Detect which cell encompasses the target text, then output its (x, y) center coordinate. 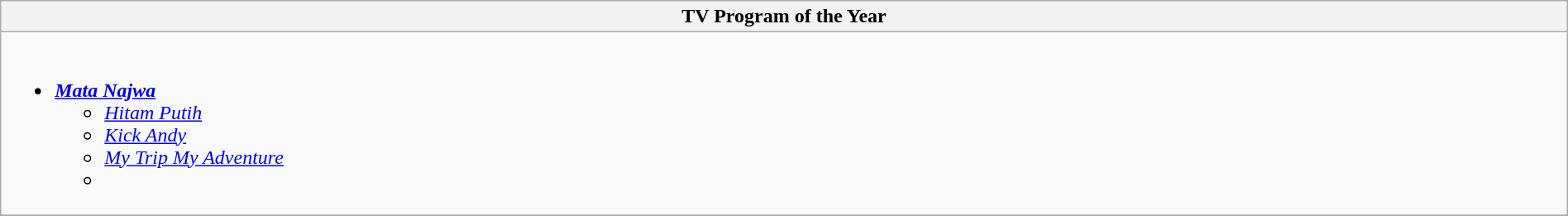
TV Program of the Year (784, 17)
Mata NajwaHitam PutihKick AndyMy Trip My Adventure (784, 124)
